Determine the [x, y] coordinate at the center of the cell enclosing the given text.  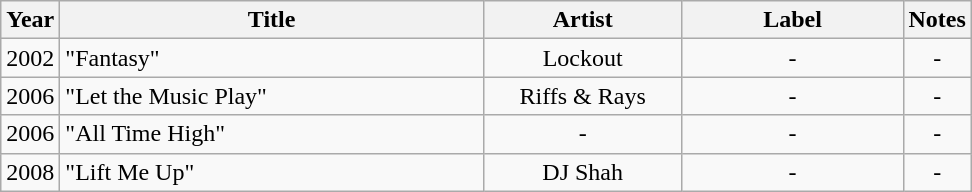
"Fantasy" [272, 58]
"All Time High" [272, 134]
Artist [582, 20]
Label [792, 20]
"Lift Me Up" [272, 172]
"Let the Music Play" [272, 96]
DJ Shah [582, 172]
2002 [30, 58]
Year [30, 20]
Title [272, 20]
Lockout [582, 58]
Riffs & Rays [582, 96]
2008 [30, 172]
Notes [937, 20]
